Find where the given text appears and provide that cell's center as (X, Y) coordinate. 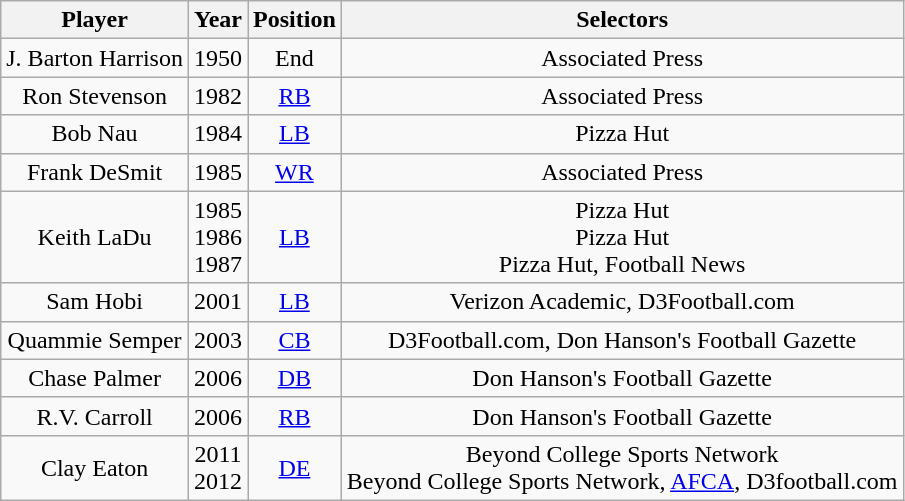
Pizza HutPizza HutPizza Hut, Football News (622, 237)
J. Barton Harrison (95, 58)
198519861987 (218, 237)
DE (295, 468)
1984 (218, 134)
Keith LaDu (95, 237)
2003 (218, 340)
Bob Nau (95, 134)
Frank DeSmit (95, 172)
Beyond College Sports NetworkBeyond College Sports Network, AFCA, D3football.com (622, 468)
Pizza Hut (622, 134)
Clay Eaton (95, 468)
Selectors (622, 20)
1982 (218, 96)
R.V. Carroll (95, 416)
WR (295, 172)
20112012 (218, 468)
Year (218, 20)
1950 (218, 58)
D3Football.com, Don Hanson's Football Gazette (622, 340)
Ron Stevenson (95, 96)
End (295, 58)
Chase Palmer (95, 378)
Player (95, 20)
Position (295, 20)
1985 (218, 172)
Quammie Semper (95, 340)
CB (295, 340)
Sam Hobi (95, 302)
Verizon Academic, D3Football.com (622, 302)
DB (295, 378)
2001 (218, 302)
